Find where the given text appears and provide that cell's center as [x, y] coordinate. 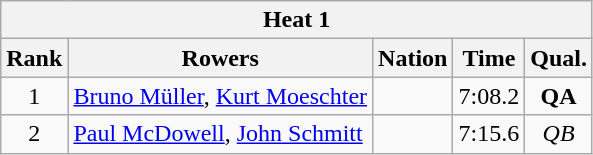
2 [34, 134]
Rank [34, 58]
Paul McDowell, John Schmitt [220, 134]
Time [489, 58]
Qual. [559, 58]
Heat 1 [297, 20]
7:08.2 [489, 96]
QB [559, 134]
Rowers [220, 58]
7:15.6 [489, 134]
Bruno Müller, Kurt Moeschter [220, 96]
QA [559, 96]
1 [34, 96]
Nation [413, 58]
